Provide the [x, y] coordinate of the cell's center where the given text is located.  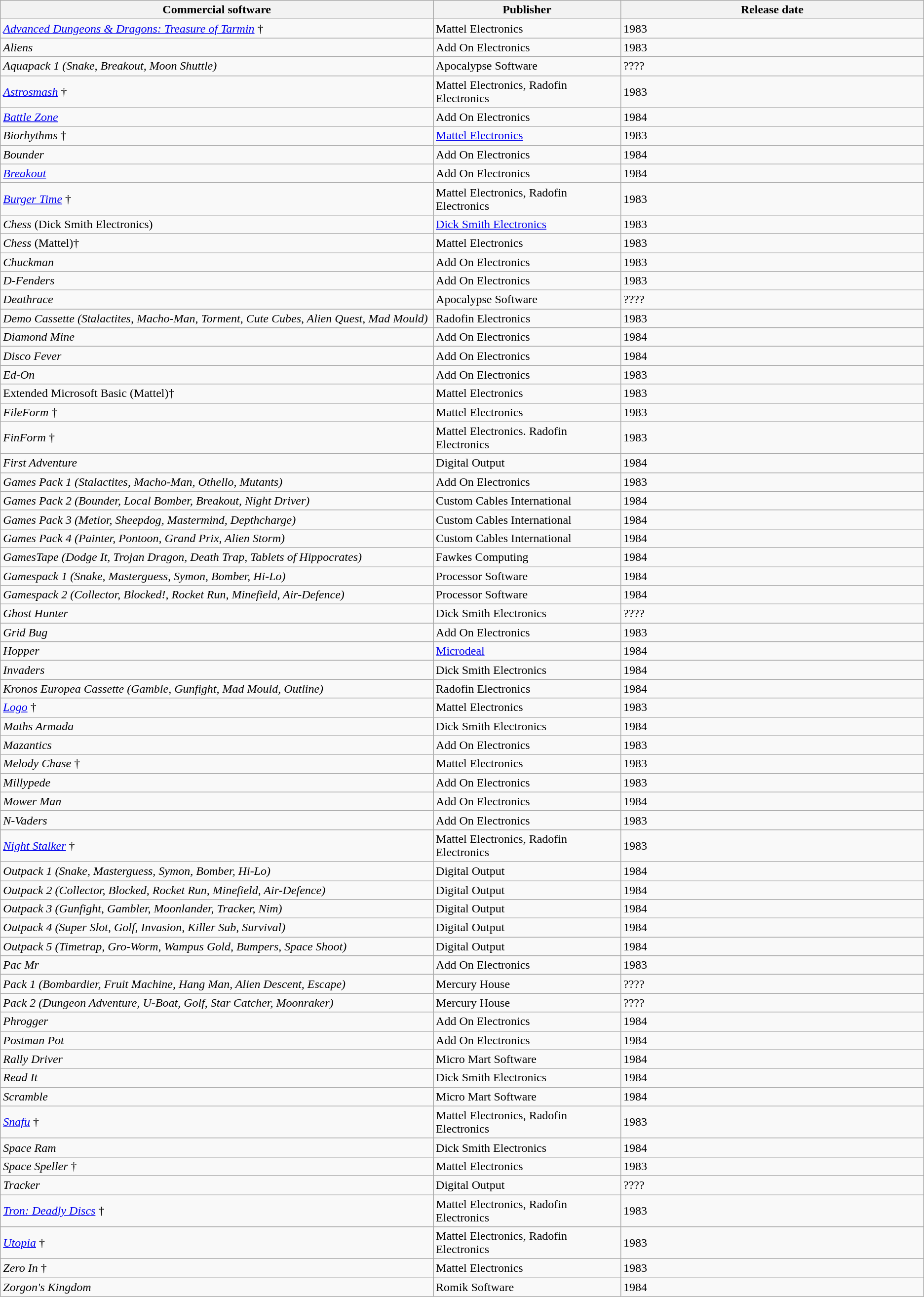
Space Speller † [217, 1166]
Hopper [217, 651]
Outpack 3 (Gunfight, Gambler, Moonlander, Tracker, Nim) [217, 909]
Games Pack 3 (Metior, Sheepdog, Mastermind, Depthcharge) [217, 519]
Read It [217, 1078]
First Adventure [217, 463]
Ed-On [217, 375]
Astrosmash † [217, 92]
Mazantics [217, 745]
Games Pack 4 (Painter, Pontoon, Grand Prix, Alien Storm) [217, 538]
Aquapack 1 (Snake, Breakout, Moon Shuttle) [217, 66]
Microdeal [527, 651]
Tron: Deadly Discs † [217, 1211]
Chess (Mattel)† [217, 243]
Aliens [217, 47]
Utopia † [217, 1243]
Extended Microsoft Basic (Mattel)† [217, 393]
FileForm † [217, 412]
Phrogger [217, 1022]
Gamespack 2 (Collector, Blocked!, Rocket Run, Minefield, Air-Defence) [217, 595]
Zero In † [217, 1268]
Mattel Electronics. Radofin Electronics [527, 437]
Gamespack 1 (Snake, Masterguess, Symon, Bomber, Hi-Lo) [217, 576]
Maths Armada [217, 726]
Melody Chase † [217, 764]
Invaders [217, 670]
Games Pack 1 (Stalactites, Macho-Man, Othello, Mutants) [217, 482]
N-Vaders [217, 820]
Battle Zone [217, 117]
Disco Fever [217, 356]
Pac Mr [217, 965]
Outpack 5 (Timetrap, Gro-Worm, Wampus Gold, Bumpers, Space Shoot) [217, 946]
Postman Pot [217, 1040]
Outpack 4 (Super Slot, Golf, Invasion, Killer Sub, Survival) [217, 928]
Mower Man [217, 801]
Tracker [217, 1185]
Space Ram [217, 1147]
Bounder [217, 155]
Rally Driver [217, 1059]
Logo † [217, 707]
Kronos Europea Cassette (Gamble, Gunfight, Mad Mould, Outline) [217, 689]
Pack 1 (Bombardier, Fruit Machine, Hang Man, Alien Descent, Escape) [217, 984]
Publisher [527, 10]
GamesTape (Dodge It, Trojan Dragon, Death Trap, Tablets of Hippocrates) [217, 557]
Deathrace [217, 300]
Romik Software [527, 1287]
Burger Time † [217, 198]
Biorhythms † [217, 136]
Zorgon's Kingdom [217, 1287]
Advanced Dungeons & Dragons: Treasure of Tarmin † [217, 29]
Millypede [217, 783]
Fawkes Computing [527, 557]
Release date [772, 10]
D-Fenders [217, 281]
Scramble [217, 1097]
Grid Bug [217, 632]
Ghost Hunter [217, 614]
Outpack 1 (Snake, Masterguess, Symon, Bomber, Hi-Lo) [217, 871]
Chess (Dick Smith Electronics) [217, 224]
FinForm † [217, 437]
Commercial software [217, 10]
Games Pack 2 (Bounder, Local Bomber, Breakout, Night Driver) [217, 501]
Outpack 2 (Collector, Blocked, Rocket Run, Minefield, Air-Defence) [217, 890]
Diamond Mine [217, 337]
Demo Cassette (Stalactites, Macho-Man, Torment, Cute Cubes, Alien Quest, Mad Mould) [217, 318]
Snafu † [217, 1122]
Chuckman [217, 262]
Pack 2 (Dungeon Adventure, U-Boat, Golf, Star Catcher, Moonraker) [217, 1003]
Breakout [217, 173]
Night Stalker † [217, 845]
